Output the (x, y) coordinate of the center of the cell containing the given text.  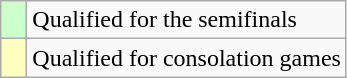
Qualified for the semifinals (187, 20)
Qualified for consolation games (187, 58)
